Capture the cell that displays the provided text and extract its (X, Y) central coordinate. 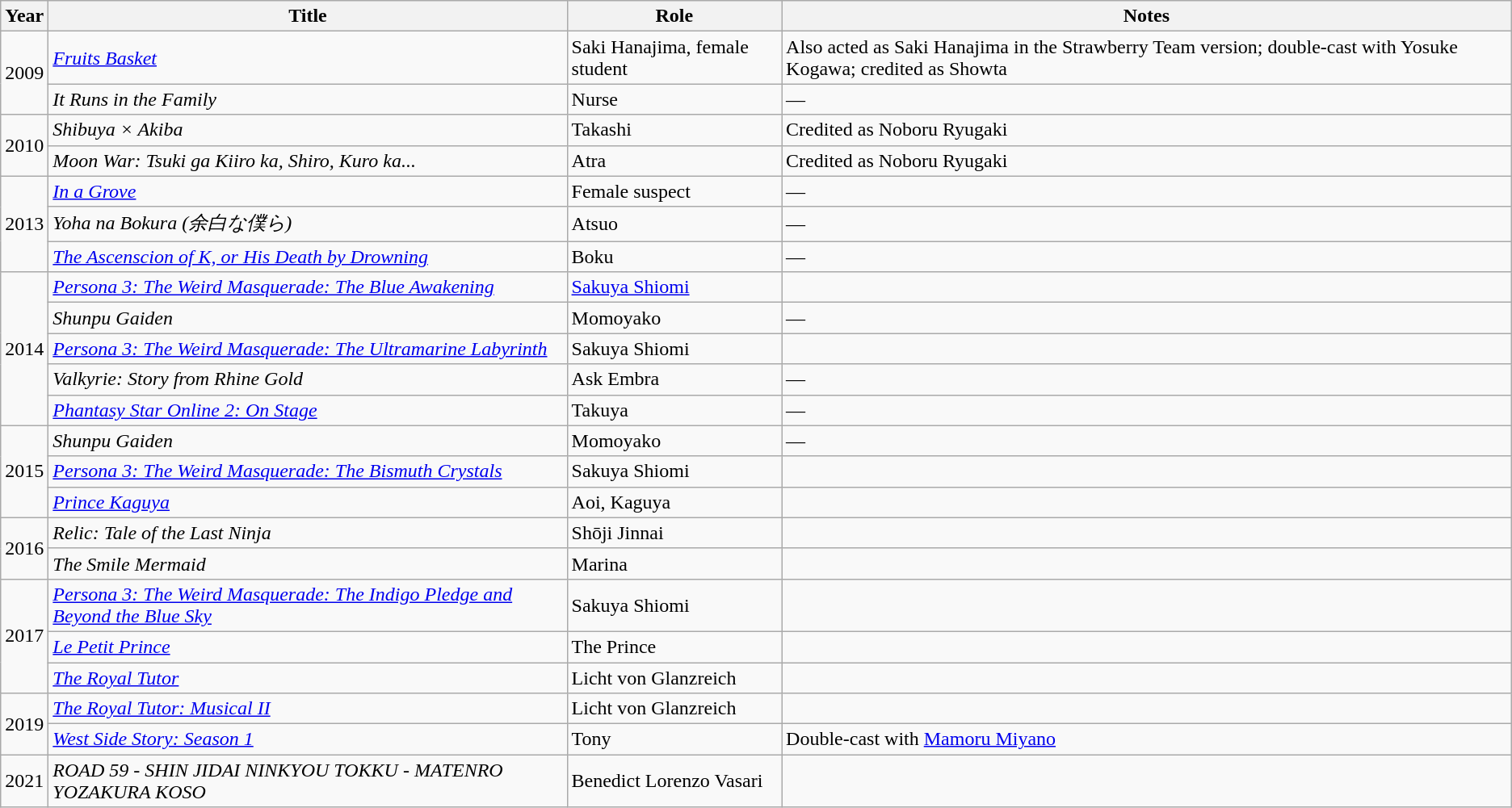
Phantasy Star Online 2: On Stage (308, 410)
Boku (674, 257)
Le Petit Prince (308, 647)
Atra (674, 161)
It Runs in the Family (308, 99)
Title (308, 16)
Valkyrie: Story from Rhine Gold (308, 379)
Double-cast with Mamoru Miyano (1147, 739)
Yoha na Bokura (余白な僕ら) (308, 224)
Shōji Jinnai (674, 533)
2010 (24, 145)
Tony (674, 739)
The Royal Tutor (308, 677)
2014 (24, 349)
Prince Kaguya (308, 502)
Notes (1147, 16)
2017 (24, 636)
West Side Story: Season 1 (308, 739)
ROAD 59 - SHIN JIDAI NINKYOU TOKKU - MATENRO YOZAKURA KOSO (308, 781)
The Smile Mermaid (308, 563)
Fruits Basket (308, 58)
Saki Hanajima, female student (674, 58)
Marina (674, 563)
Role (674, 16)
2021 (24, 781)
Moon War: Tsuki ga Kiiro ka, Shiro, Kuro ka... (308, 161)
Atsuo (674, 224)
Persona 3: The Weird Masquerade: The Bismuth Crystals (308, 471)
2009 (24, 73)
Persona 3: The Weird Masquerade: The Indigo Pledge and Beyond the Blue Sky (308, 605)
Aoi, Kaguya (674, 502)
2013 (24, 224)
Also acted as Saki Hanajima in the Strawberry Team version; double-cast with Yosuke Kogawa; credited as Showta (1147, 58)
The Prince (674, 647)
Takuya (674, 410)
2019 (24, 724)
Year (24, 16)
The Royal Tutor: Musical II (308, 709)
Takashi (674, 130)
2015 (24, 471)
Benedict Lorenzo Vasari (674, 781)
In a Grove (308, 191)
Nurse (674, 99)
Shibuya × Akiba (308, 130)
Ask Embra (674, 379)
Female suspect (674, 191)
Persona 3: The Weird Masquerade: The Ultramarine Labyrinth (308, 349)
2016 (24, 548)
Persona 3: The Weird Masquerade: The Blue Awakening (308, 287)
Relic: Tale of the Last Ninja (308, 533)
The Ascenscion of K, or His Death by Drowning (308, 257)
